Extract the [x, y] coordinate from the center of the cell holding the provided text.  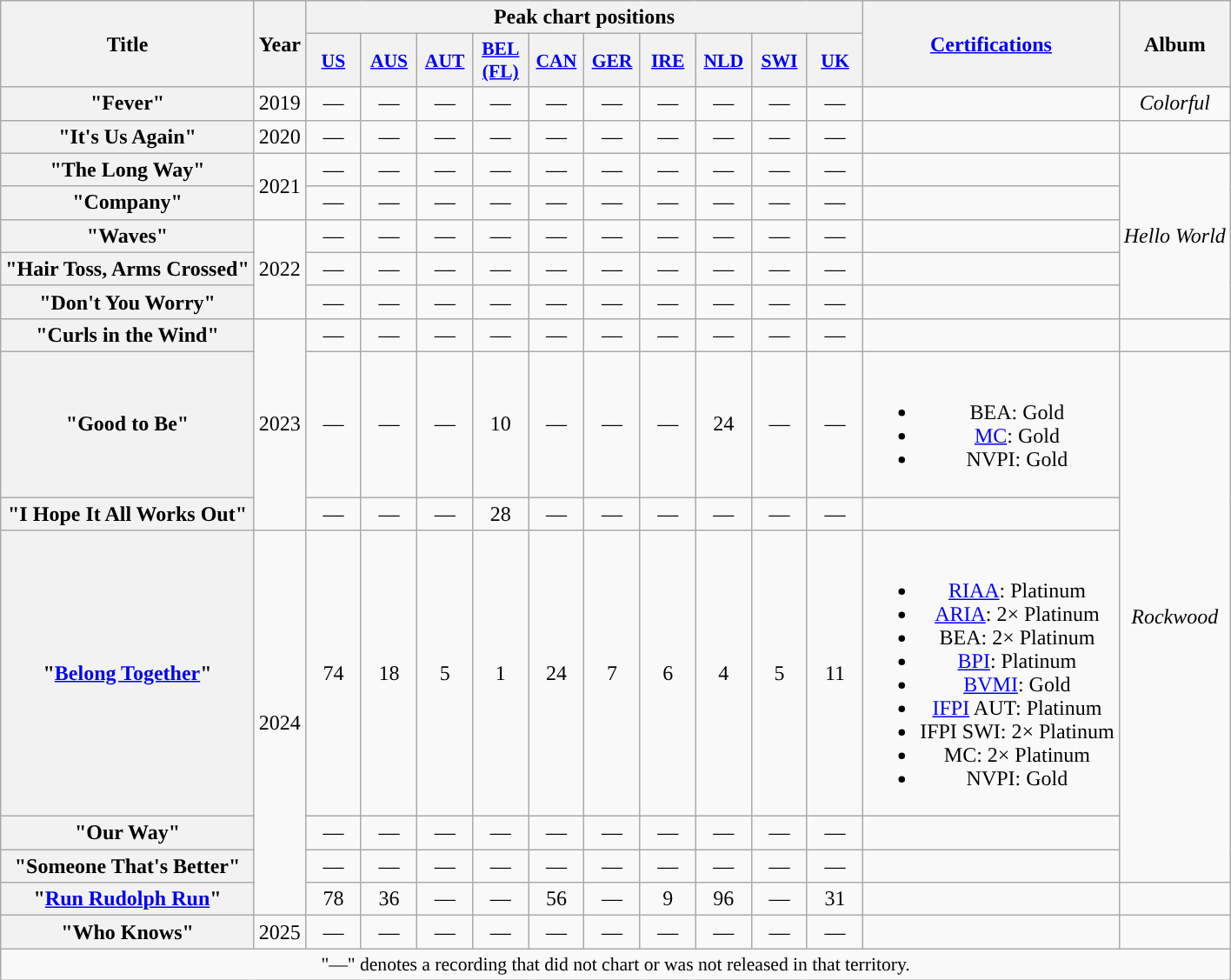
IRE [668, 61]
AUT [445, 61]
1 [501, 673]
56 [556, 899]
2025 [280, 932]
"I Hope It All Works Out" [128, 514]
2024 [280, 723]
6 [668, 673]
"Someone That's Better" [128, 866]
11 [835, 673]
UK [835, 61]
9 [668, 899]
Certifications [991, 43]
4 [723, 673]
BEA: GoldMC: GoldNVPI: Gold [991, 424]
"It's Us Again" [128, 137]
96 [723, 899]
Year [280, 43]
"Company" [128, 203]
2020 [280, 137]
Title [128, 43]
Colorful [1174, 103]
2022 [280, 269]
"Waves" [128, 236]
"Our Way" [128, 833]
"Run Rudolph Run" [128, 899]
Album [1174, 43]
Hello World [1174, 236]
NLD [723, 61]
CAN [556, 61]
Peak chart positions [584, 17]
AUS [389, 61]
SWI [779, 61]
7 [612, 673]
28 [501, 514]
"Curls in the Wind" [128, 335]
"Don't You Worry" [128, 302]
78 [333, 899]
74 [333, 673]
"Belong Together" [128, 673]
"Hair Toss, Arms Crossed" [128, 269]
2021 [280, 186]
31 [835, 899]
"The Long Way" [128, 170]
Rockwood [1174, 617]
"Fever" [128, 103]
"Good to Be" [128, 424]
BEL(FL) [501, 61]
10 [501, 424]
RIAA: PlatinumARIA: 2× PlatinumBEA: 2× PlatinumBPI: PlatinumBVMI: GoldIFPI AUT: PlatinumIFPI SWI: 2× PlatinumMC: 2× PlatinumNVPI: Gold [991, 673]
"—" denotes a recording that did not chart or was not released in that territory. [615, 964]
18 [389, 673]
"Who Knows" [128, 932]
GER [612, 61]
36 [389, 899]
US [333, 61]
2019 [280, 103]
2023 [280, 424]
